From the cell containing the given text, extract its center point as (X, Y) coordinate. 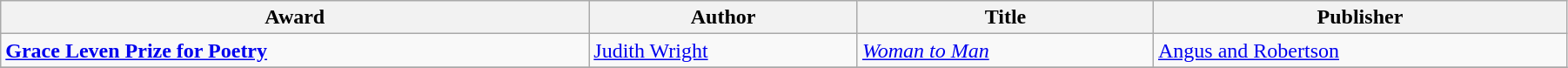
Award (295, 17)
Angus and Robertson (1359, 51)
Grace Leven Prize for Poetry (295, 51)
Title (1005, 17)
Woman to Man (1005, 51)
Judith Wright (724, 51)
Publisher (1359, 17)
Author (724, 17)
